For the text-containing cell, return its midpoint in [X, Y] coordinate format. 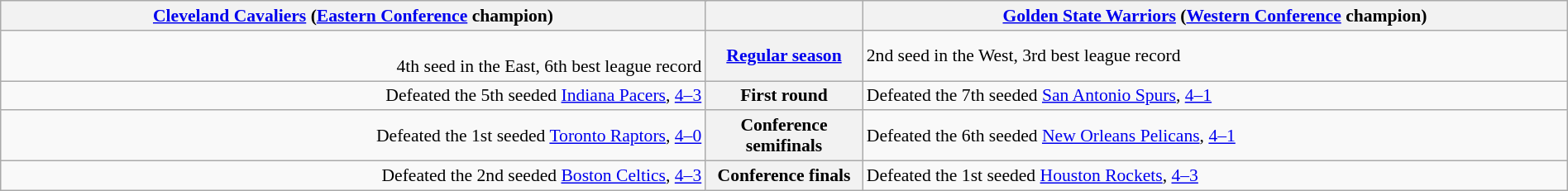
Golden State Warriors (Western Conference champion) [1216, 16]
Defeated the 6th seeded New Orleans Pelicans, 4–1 [1216, 136]
Defeated the 1st seeded Houston Rockets, 4–3 [1216, 176]
Conference finals [784, 176]
Defeated the 7th seeded San Antonio Spurs, 4–1 [1216, 96]
2nd seed in the West, 3rd best league record [1216, 56]
Regular season [784, 56]
Cleveland Cavaliers (Eastern Conference champion) [354, 16]
Conference semifinals [784, 136]
Defeated the 5th seeded Indiana Pacers, 4–3 [354, 96]
Defeated the 2nd seeded Boston Celtics, 4–3 [354, 176]
Defeated the 1st seeded Toronto Raptors, 4–0 [354, 136]
First round [784, 96]
4th seed in the East, 6th best league record [354, 56]
